Identify which cell holds the provided text, then report its (x, y) central coordinate. 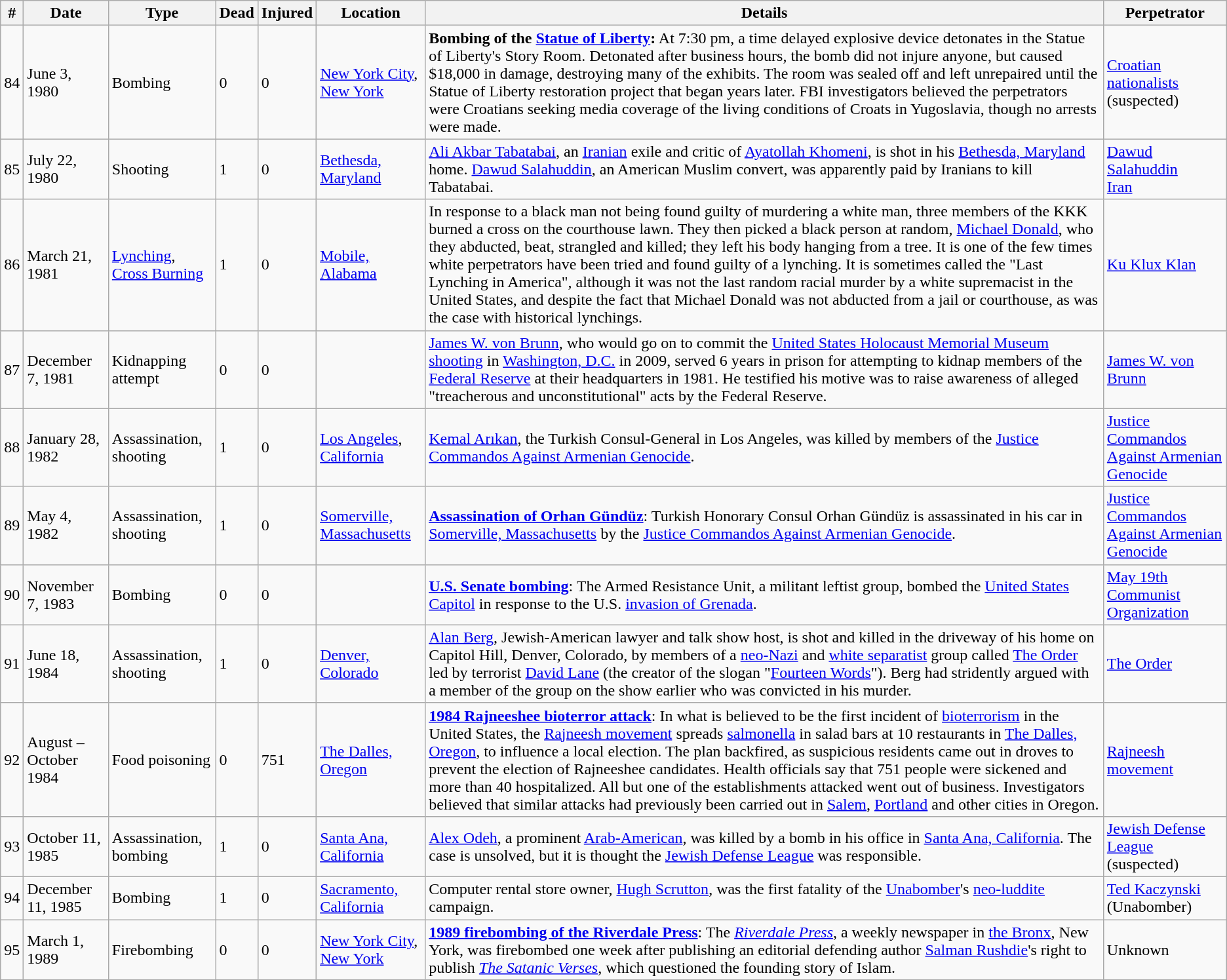
Kemal Arıkan, the Turkish Consul-General in Los Angeles, was killed by members of the Justice Commandos Against Armenian Genocide. (764, 447)
James W. von Brunn (1165, 370)
Santa Ana, California (371, 846)
Location (371, 13)
August – October 1984 (66, 759)
October 11, 1985 (66, 846)
Injured (287, 13)
June 18, 1984 (66, 663)
May 4, 1982 (66, 526)
85 (12, 169)
The Order (1165, 663)
January 28, 1982 (66, 447)
89 (12, 526)
Date (66, 13)
87 (12, 370)
91 (12, 663)
Rajneesh movement (1165, 759)
Assassination, bombing (162, 846)
Kidnapping attempt (162, 370)
Shooting (162, 169)
Jewish Defense League (suspected) (1165, 846)
June 3, 1980 (66, 83)
95 (12, 949)
Somerville, Massachusetts (371, 526)
Dawud Salahuddin Iran (1165, 169)
Bethesda, Maryland (371, 169)
Ted Kaczynski (Unabomber) (1165, 898)
94 (12, 898)
November 7, 1983 (66, 595)
Mobile, Alabama (371, 265)
Unknown (1165, 949)
Lynching, Cross Burning (162, 265)
Perpetrator (1165, 13)
July 22, 1980 (66, 169)
88 (12, 447)
Denver, Colorado (371, 663)
December 11, 1985 (66, 898)
Details (764, 13)
May 19th Communist Organization (1165, 595)
The Dalles, Oregon (371, 759)
93 (12, 846)
Food poisoning (162, 759)
751 (287, 759)
March 1, 1989 (66, 949)
# (12, 13)
December 7, 1981 (66, 370)
Firebombing (162, 949)
Ku Klux Klan (1165, 265)
March 21, 1981 (66, 265)
90 (12, 595)
Croatian nationalists (suspected) (1165, 83)
84 (12, 83)
Computer rental store owner, Hugh Scrutton, was the first fatality of the Unabomber's neo-luddite campaign. (764, 898)
92 (12, 759)
Dead (237, 13)
Sacramento, California (371, 898)
Type (162, 13)
Los Angeles, California (371, 447)
86 (12, 265)
